Return [X, Y] of the center of cell containing provided text 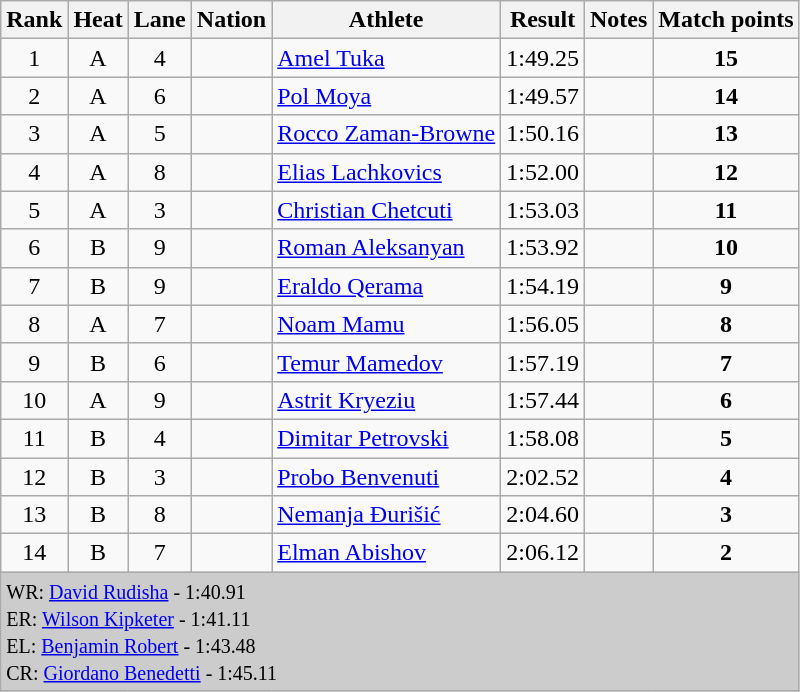
Nation [231, 20]
Elias Lachkovics [386, 172]
1:57.19 [543, 362]
1:52.00 [543, 172]
Lane [160, 20]
Rank [34, 20]
1:53.92 [543, 248]
1:54.19 [543, 286]
Rocco Zaman-Browne [386, 134]
Athlete [386, 20]
Match points [726, 20]
Amel Tuka [386, 58]
Nemanja Đurišić [386, 515]
Noam Mamu [386, 324]
1:50.16 [543, 134]
Elman Abishov [386, 553]
1 [34, 58]
2:06.12 [543, 553]
1:49.57 [543, 96]
Christian Chetcuti [386, 210]
1:53.03 [543, 210]
Eraldo Qerama [386, 286]
Result [543, 20]
1:57.44 [543, 400]
Pol Moya [386, 96]
1:56.05 [543, 324]
Probo Benvenuti [386, 477]
1:58.08 [543, 438]
2:02.52 [543, 477]
WR: David Rudisha - 1:40.91ER: Wilson Kipketer - 1:41.11EL: Benjamin Robert - 1:43.48CR: Giordano Benedetti - 1:45.11 [400, 632]
Temur Mamedov [386, 362]
2:04.60 [543, 515]
Notes [618, 20]
Roman Aleksanyan [386, 248]
1:49.25 [543, 58]
15 [726, 58]
Astrit Kryeziu [386, 400]
Heat [98, 20]
Dimitar Petrovski [386, 438]
